Search for the cell housing the specified text and yield its [X, Y] center coordinate. 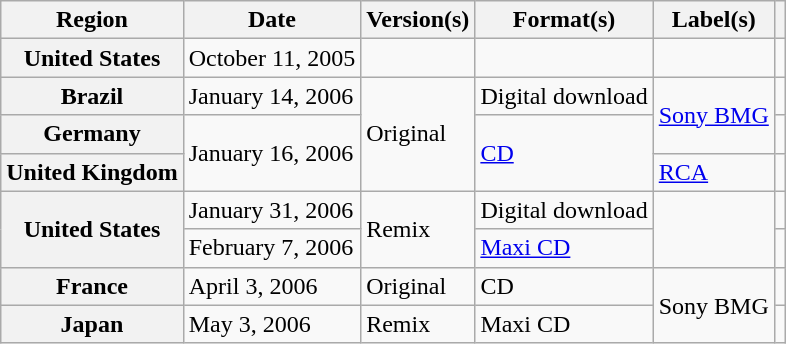
Label(s) [714, 20]
RCA [714, 172]
April 3, 2006 [272, 286]
Version(s) [418, 20]
United Kingdom [92, 172]
Format(s) [564, 20]
January 16, 2006 [272, 153]
May 3, 2006 [272, 324]
Region [92, 20]
Japan [92, 324]
Germany [92, 134]
January 31, 2006 [272, 210]
October 11, 2005 [272, 58]
Brazil [92, 96]
France [92, 286]
Date [272, 20]
February 7, 2006 [272, 248]
January 14, 2006 [272, 96]
